Capture the cell that displays the provided text and extract its [x, y] central coordinate. 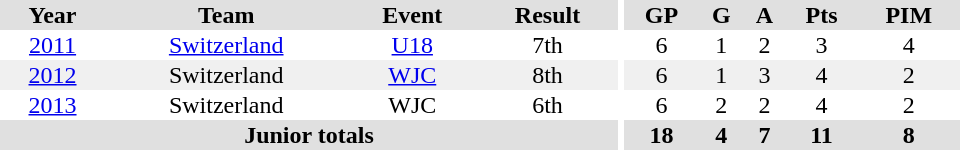
11 [821, 135]
8 [909, 135]
G [722, 15]
7 [765, 135]
A [765, 15]
Pts [821, 15]
Team [226, 15]
Event [412, 15]
2013 [52, 105]
PIM [909, 15]
2012 [52, 75]
Year [52, 15]
2011 [52, 45]
U18 [412, 45]
8th [548, 75]
7th [548, 45]
GP [662, 15]
18 [662, 135]
Result [548, 15]
6th [548, 105]
Junior totals [309, 135]
